Provide the (X, Y) coordinate of the cell's center where the given text is located.  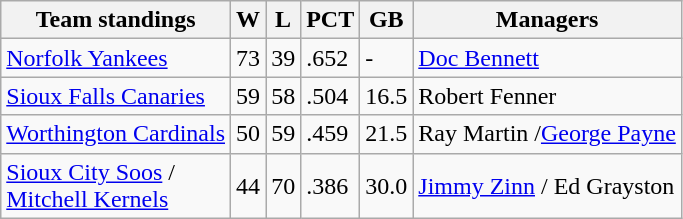
44 (248, 186)
.504 (330, 96)
16.5 (386, 96)
Team standings (116, 20)
W (248, 20)
.459 (330, 134)
PCT (330, 20)
Ray Martin /George Payne (548, 134)
Norfolk Yankees (116, 58)
73 (248, 58)
58 (284, 96)
30.0 (386, 186)
- (386, 58)
L (284, 20)
GB (386, 20)
50 (248, 134)
.386 (330, 186)
70 (284, 186)
21.5 (386, 134)
Worthington Cardinals (116, 134)
Sioux City Soos / Mitchell Kernels (116, 186)
Doc Bennett (548, 58)
Robert Fenner (548, 96)
39 (284, 58)
Sioux Falls Canaries (116, 96)
Jimmy Zinn / Ed Grayston (548, 186)
Managers (548, 20)
.652 (330, 58)
